Pinpoint the cell where the given text exists, returning its [X, Y] midpoint coordinate. 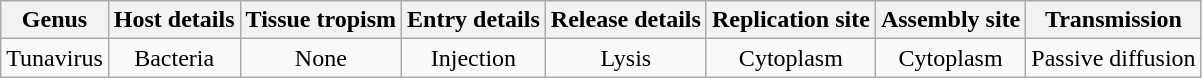
Genus [55, 20]
Injection [474, 58]
Transmission [1114, 20]
Entry details [474, 20]
None [321, 58]
Bacteria [174, 58]
Replication site [790, 20]
Assembly site [950, 20]
Host details [174, 20]
Lysis [626, 58]
Release details [626, 20]
Tunavirus [55, 58]
Passive diffusion [1114, 58]
Tissue tropism [321, 20]
